Capture the cell that displays the provided text and extract its (x, y) central coordinate. 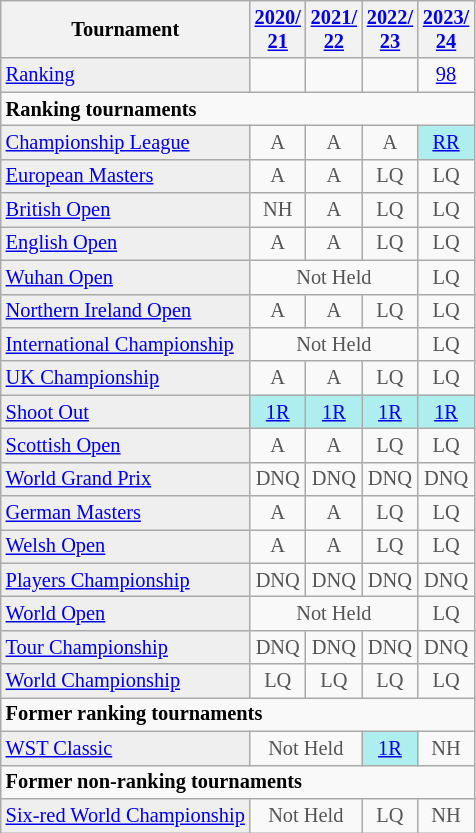
2023/24 (446, 29)
RR (446, 142)
British Open (126, 210)
2022/23 (390, 29)
UK Championship (126, 378)
Tournament (126, 29)
Ranking tournaments (238, 109)
Former non-ranking tournaments (238, 782)
98 (446, 75)
Championship League (126, 142)
English Open (126, 243)
Welsh Open (126, 546)
WST Classic (126, 748)
European Masters (126, 176)
International Championship (126, 344)
Wuhan Open (126, 277)
World Championship (126, 681)
German Masters (126, 513)
Players Championship (126, 580)
Scottish Open (126, 445)
Shoot Out (126, 412)
Former ranking tournaments (238, 714)
World Grand Prix (126, 479)
2020/21 (278, 29)
World Open (126, 613)
Tour Championship (126, 647)
2021/22 (334, 29)
Northern Ireland Open (126, 311)
Ranking (126, 75)
Six-red World Championship (126, 815)
